Detect which cell encompasses the target text, then output its (X, Y) center coordinate. 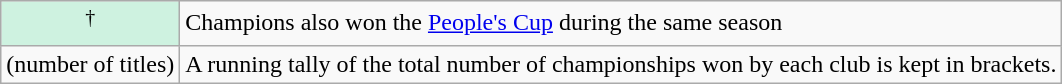
A running tally of the total number of championships won by each club is kept in brackets. (621, 64)
(number of titles) (90, 64)
† (90, 24)
Champions also won the People's Cup during the same season (621, 24)
